Return [x, y] of the center of cell containing provided text 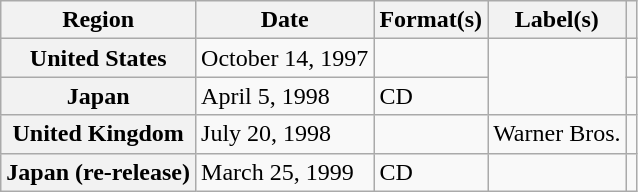
Japan [98, 96]
April 5, 1998 [285, 96]
March 25, 1999 [285, 172]
United States [98, 58]
United Kingdom [98, 134]
Warner Bros. [557, 134]
October 14, 1997 [285, 58]
Region [98, 20]
Japan (re-release) [98, 172]
July 20, 1998 [285, 134]
Label(s) [557, 20]
Date [285, 20]
Format(s) [431, 20]
